Output the (x, y) coordinate of the center of the cell containing the given text.  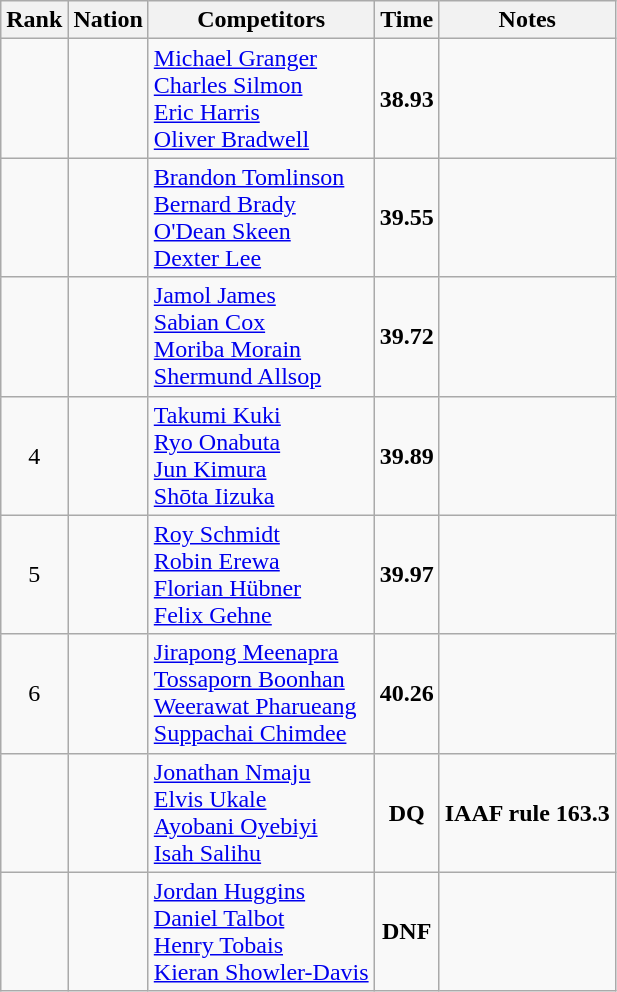
Jonathan NmajuElvis UkaleAyobani OyebiyiIsah Salihu (261, 812)
Jamol JamesSabian CoxMoriba MorainShermund Allsop (261, 336)
5 (34, 574)
DQ (406, 812)
DNF (406, 932)
IAAF rule 163.3 (527, 812)
Nation (108, 20)
39.55 (406, 218)
Roy SchmidtRobin ErewaFlorian HübnerFelix Gehne (261, 574)
39.89 (406, 456)
Notes (527, 20)
Rank (34, 20)
40.26 (406, 694)
Jordan HugginsDaniel TalbotHenry TobaisKieran Showler-Davis (261, 932)
6 (34, 694)
Competitors (261, 20)
39.72 (406, 336)
38.93 (406, 98)
4 (34, 456)
39.97 (406, 574)
Jirapong MeenapraTossaporn BoonhanWeerawat PharueangSuppachai Chimdee (261, 694)
Michael GrangerCharles SilmonEric HarrisOliver Bradwell (261, 98)
Time (406, 20)
Takumi KukiRyo OnabutaJun KimuraShōta Iizuka (261, 456)
Brandon TomlinsonBernard BradyO'Dean SkeenDexter Lee (261, 218)
